Scan for the cell matching the given text and deliver its [x, y] coordinate at center. 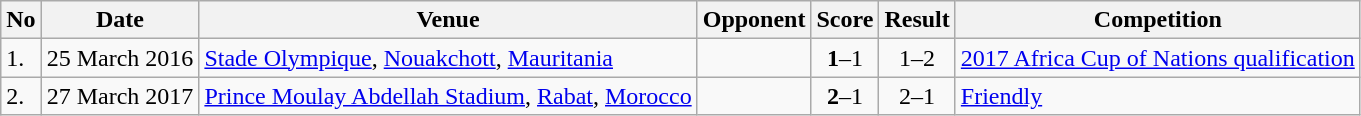
Stade Olympique, Nouakchott, Mauritania [448, 58]
2. [21, 96]
2017 Africa Cup of Nations qualification [1158, 58]
Opponent [754, 20]
27 March 2017 [120, 96]
1. [21, 58]
Venue [448, 20]
Prince Moulay Abdellah Stadium, Rabat, Morocco [448, 96]
Result [917, 20]
Date [120, 20]
Competition [1158, 20]
Score [845, 20]
25 March 2016 [120, 58]
1–1 [845, 58]
No [21, 20]
1–2 [917, 58]
Friendly [1158, 96]
